Provide the (x, y) coordinate of the cell's center where the given text is located.  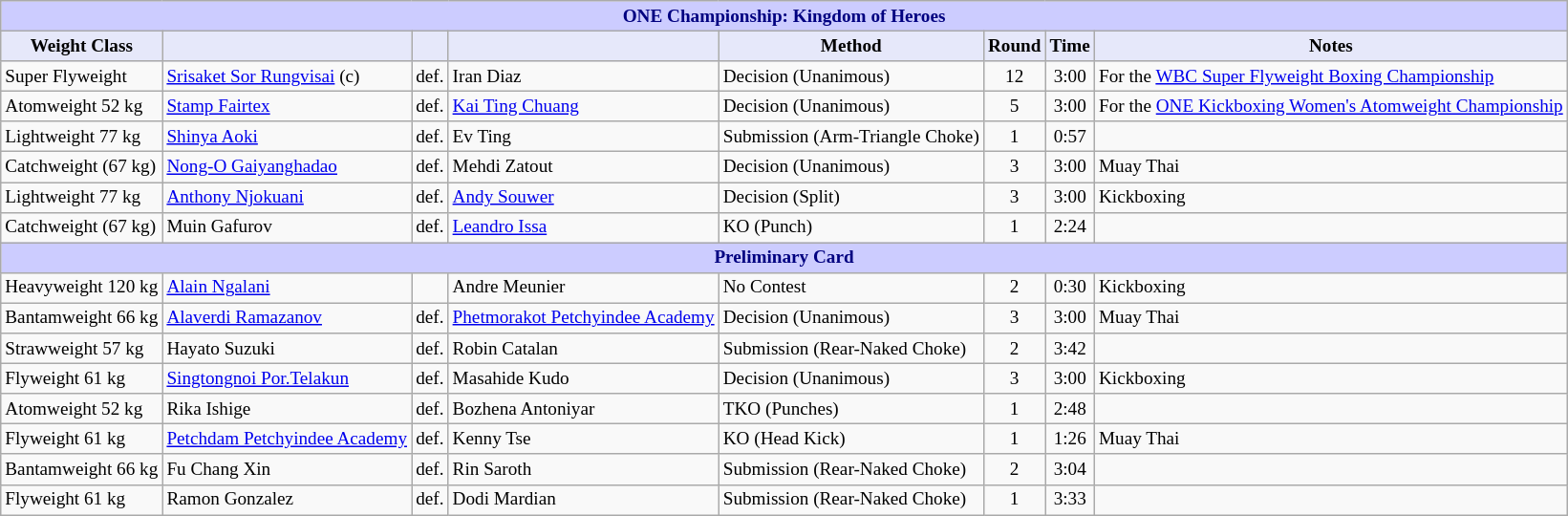
KO (Head Kick) (850, 440)
ONE Championship: Kingdom of Heroes (784, 16)
Shinya Aoki (287, 137)
Leandro Issa (583, 227)
2:48 (1070, 409)
Nong-O Gaiyanghadao (287, 167)
Hayato Suzuki (287, 349)
3:04 (1070, 469)
2:24 (1070, 227)
Decision (Split) (850, 197)
No Contest (850, 288)
For the ONE Kickboxing Women's Atomweight Championship (1330, 106)
Weight Class (82, 46)
Phetmorakot Petchyindee Academy (583, 318)
Masahide Kudo (583, 378)
Alaverdi Ramazanov (287, 318)
1:26 (1070, 440)
Singtongnoi Por.Telakun (287, 378)
Time (1070, 46)
Strawweight 57 kg (82, 349)
Petchdam Petchyindee Academy (287, 440)
Stamp Fairtex (287, 106)
Ev Ting (583, 137)
Muin Gafurov (287, 227)
Fu Chang Xin (287, 469)
Ramon Gonzalez (287, 500)
Robin Catalan (583, 349)
Andy Souwer (583, 197)
Rin Saroth (583, 469)
12 (1015, 76)
Notes (1330, 46)
Kenny Tse (583, 440)
Dodi Mardian (583, 500)
KO (Punch) (850, 227)
Super Flyweight (82, 76)
For the WBC Super Flyweight Boxing Championship (1330, 76)
Rika Ishige (287, 409)
TKO (Punches) (850, 409)
Submission (Arm-Triangle Choke) (850, 137)
Anthony Njokuani (287, 197)
Bozhena Antoniyar (583, 409)
3:33 (1070, 500)
0:30 (1070, 288)
Andre Meunier (583, 288)
5 (1015, 106)
0:57 (1070, 137)
Alain Ngalani (287, 288)
Srisaket Sor Rungvisai (c) (287, 76)
Preliminary Card (784, 258)
Method (850, 46)
Heavyweight 120 kg (82, 288)
Round (1015, 46)
3:42 (1070, 349)
Kai Ting Chuang (583, 106)
Iran Diaz (583, 76)
Mehdi Zatout (583, 167)
